Locate the cell with the specified text and output its (x, y) center coordinate. 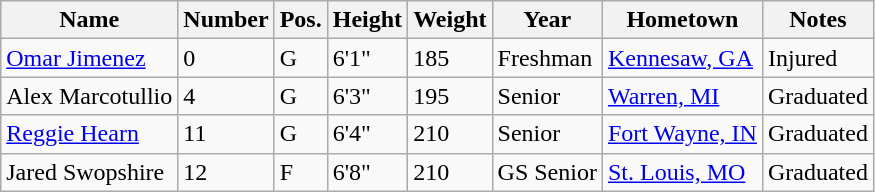
Year (547, 20)
St. Louis, MO (682, 172)
11 (226, 134)
Weight (450, 20)
GS Senior (547, 172)
12 (226, 172)
Name (90, 20)
6'3" (367, 96)
F (300, 172)
0 (226, 58)
4 (226, 96)
185 (450, 58)
6'1" (367, 58)
Warren, MI (682, 96)
6'8" (367, 172)
6'4" (367, 134)
Hometown (682, 20)
Height (367, 20)
Fort Wayne, IN (682, 134)
Injured (818, 58)
Notes (818, 20)
Pos. (300, 20)
Freshman (547, 58)
Number (226, 20)
Kennesaw, GA (682, 58)
Omar Jimenez (90, 58)
195 (450, 96)
Reggie Hearn (90, 134)
Jared Swopshire (90, 172)
Alex Marcotullio (90, 96)
